Extract the (x, y) coordinate from the center of the cell holding the provided text.  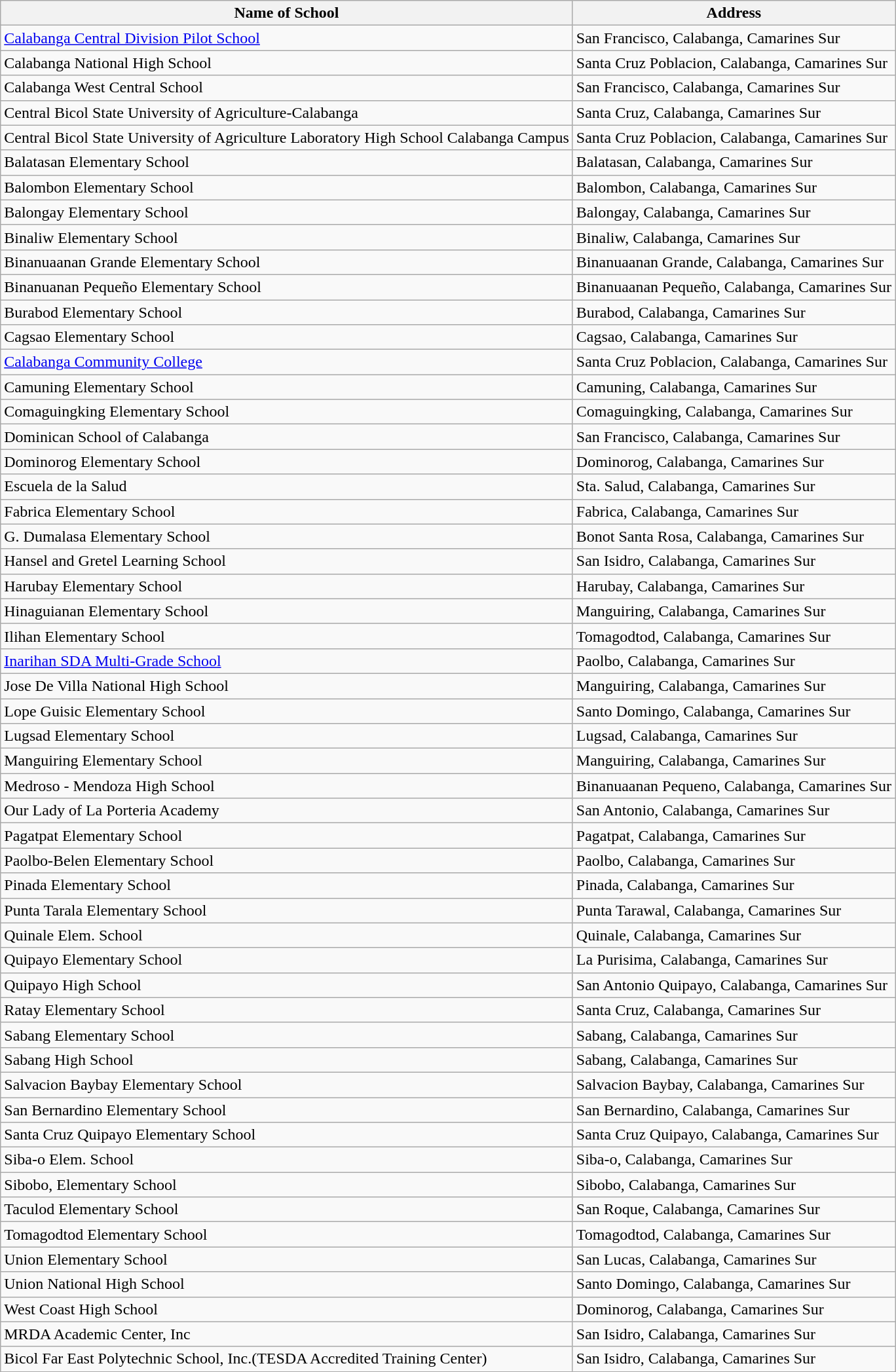
Binanuaanan Grande Elementary School (287, 262)
Sabang Elementary School (287, 1035)
G. Dumalasa Elementary School (287, 536)
Quipayo High School (287, 985)
Salvacion Baybay Elementary School (287, 1085)
Bonot Santa Rosa, Calabanga, Camarines Sur (734, 536)
Binanuanan Pequeño Elementary School (287, 287)
Pagatpat, Calabanga, Camarines Sur (734, 836)
Lugsad Elementary School (287, 736)
Pinada, Calabanga, Camarines Sur (734, 885)
Union Elementary School (287, 1259)
Balongay, Calabanga, Camarines Sur (734, 212)
San Roque, Calabanga, Camarines Sur (734, 1210)
Harubay Elementary School (287, 586)
Medroso - Mendoza High School (287, 786)
Binanuaanan Grande, Calabanga, Camarines Sur (734, 262)
Taculod Elementary School (287, 1210)
San Antonio Quipayo, Calabanga, Camarines Sur (734, 985)
San Bernardino Elementary School (287, 1110)
Ilihan Elementary School (287, 636)
Quinale Elem. School (287, 935)
Santa Cruz Quipayo Elementary School (287, 1135)
Sta. Salud, Calabanga, Camarines Sur (734, 487)
Name of School (287, 13)
San Antonio, Calabanga, Camarines Sur (734, 811)
Pagatpat Elementary School (287, 836)
Binanuaanan Pequeno, Calabanga, Camarines Sur (734, 786)
Sibobo, Elementary School (287, 1185)
Lugsad, Calabanga, Camarines Sur (734, 736)
West Coast High School (287, 1309)
Binaliw Elementary School (287, 237)
Binaliw, Calabanga, Camarines Sur (734, 237)
Harubay, Calabanga, Camarines Sur (734, 586)
Camuning Elementary School (287, 387)
Ratay Elementary School (287, 1010)
Calabanga West Central School (287, 88)
Balombon, Calabanga, Camarines Sur (734, 187)
Hinaguianan Elementary School (287, 611)
Tomagodtod Elementary School (287, 1234)
Siba-o Elem. School (287, 1160)
Fabrica Elementary School (287, 511)
Calabanga Community College (287, 362)
Punta Tarawal, Calabanga, Camarines Sur (734, 910)
Balatasan, Calabanga, Camarines Sur (734, 162)
Quipayo Elementary School (287, 960)
Central Bicol State University of Agriculture-Calabanga (287, 113)
Paolbo-Belen Elementary School (287, 861)
Address (734, 13)
Central Bicol State University of Agriculture Laboratory High School Calabanga Campus (287, 138)
Lope Guisic Elementary School (287, 711)
MRDA Academic Center, Inc (287, 1334)
Jose De Villa National High School (287, 686)
Calabanga National High School (287, 63)
Balatasan Elementary School (287, 162)
Inarihan SDA Multi-Grade School (287, 661)
La Purisima, Calabanga, Camarines Sur (734, 960)
Union National High School (287, 1284)
Manguiring Elementary School (287, 761)
Escuela de la Salud (287, 487)
Siba-o, Calabanga, Camarines Sur (734, 1160)
San Bernardino, Calabanga, Camarines Sur (734, 1110)
Sibobo, Calabanga, Camarines Sur (734, 1185)
Camuning, Calabanga, Camarines Sur (734, 387)
Quinale, Calabanga, Camarines Sur (734, 935)
Comaguingking Elementary School (287, 412)
Calabanga Central Division Pilot School (287, 38)
Cagsao Elementary School (287, 337)
Pinada Elementary School (287, 885)
Hansel and Gretel Learning School (287, 561)
Cagsao, Calabanga, Camarines Sur (734, 337)
Burabod, Calabanga, Camarines Sur (734, 312)
Our Lady of La Porteria Academy (287, 811)
Punta Tarala Elementary School (287, 910)
Dominorog Elementary School (287, 462)
Balongay Elementary School (287, 212)
Dominican School of Calabanga (287, 437)
Comaguingking, Calabanga, Camarines Sur (734, 412)
Burabod Elementary School (287, 312)
Salvacion Baybay, Calabanga, Camarines Sur (734, 1085)
Santa Cruz Quipayo, Calabanga, Camarines Sur (734, 1135)
Binanuaanan Pequeño, Calabanga, Camarines Sur (734, 287)
Sabang High School (287, 1060)
Fabrica, Calabanga, Camarines Sur (734, 511)
Balombon Elementary School (287, 187)
Bicol Far East Polytechnic School, Inc.(TESDA Accredited Training Center) (287, 1359)
San Lucas, Calabanga, Camarines Sur (734, 1259)
